Capture the cell that displays the provided text and extract its [X, Y] central coordinate. 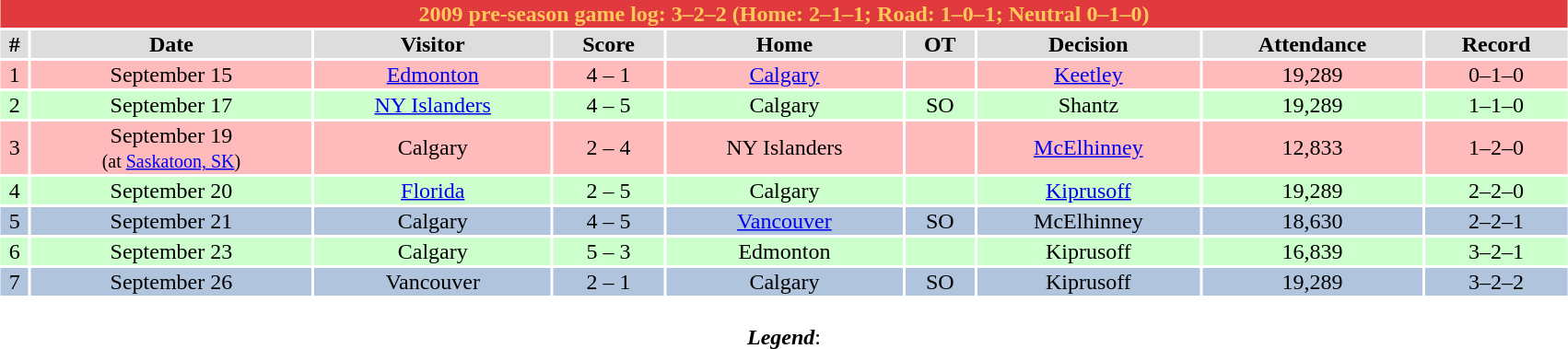
3 [15, 147]
September 20 [171, 191]
2 – 1 [608, 282]
16,839 [1312, 251]
5 [15, 221]
September 19(at Saskatoon, SK) [171, 147]
Florida [433, 191]
September 17 [171, 105]
1–1–0 [1496, 105]
Keetley [1089, 75]
2 – 4 [608, 147]
1–2–0 [1496, 147]
1 [15, 75]
18,630 [1312, 221]
September 26 [171, 282]
Score [608, 44]
4 [15, 191]
September 15 [171, 75]
Date [171, 44]
7 [15, 282]
Visitor [433, 44]
2 – 5 [608, 191]
September 23 [171, 251]
Shantz [1089, 105]
2 [15, 105]
2–2–0 [1496, 191]
Decision [1089, 44]
3–2–1 [1496, 251]
2–2–1 [1496, 221]
# [15, 44]
4 – 1 [608, 75]
2009 pre-season game log: 3–2–2 (Home: 2–1–1; Road: 1–0–1; Neutral 0–1–0) [784, 14]
6 [15, 251]
5 – 3 [608, 251]
September 21 [171, 221]
Home [785, 44]
0–1–0 [1496, 75]
Attendance [1312, 44]
3–2–2 [1496, 282]
OT [940, 44]
Record [1496, 44]
12,833 [1312, 147]
